Detect which cell encompasses the target text, then output its [x, y] center coordinate. 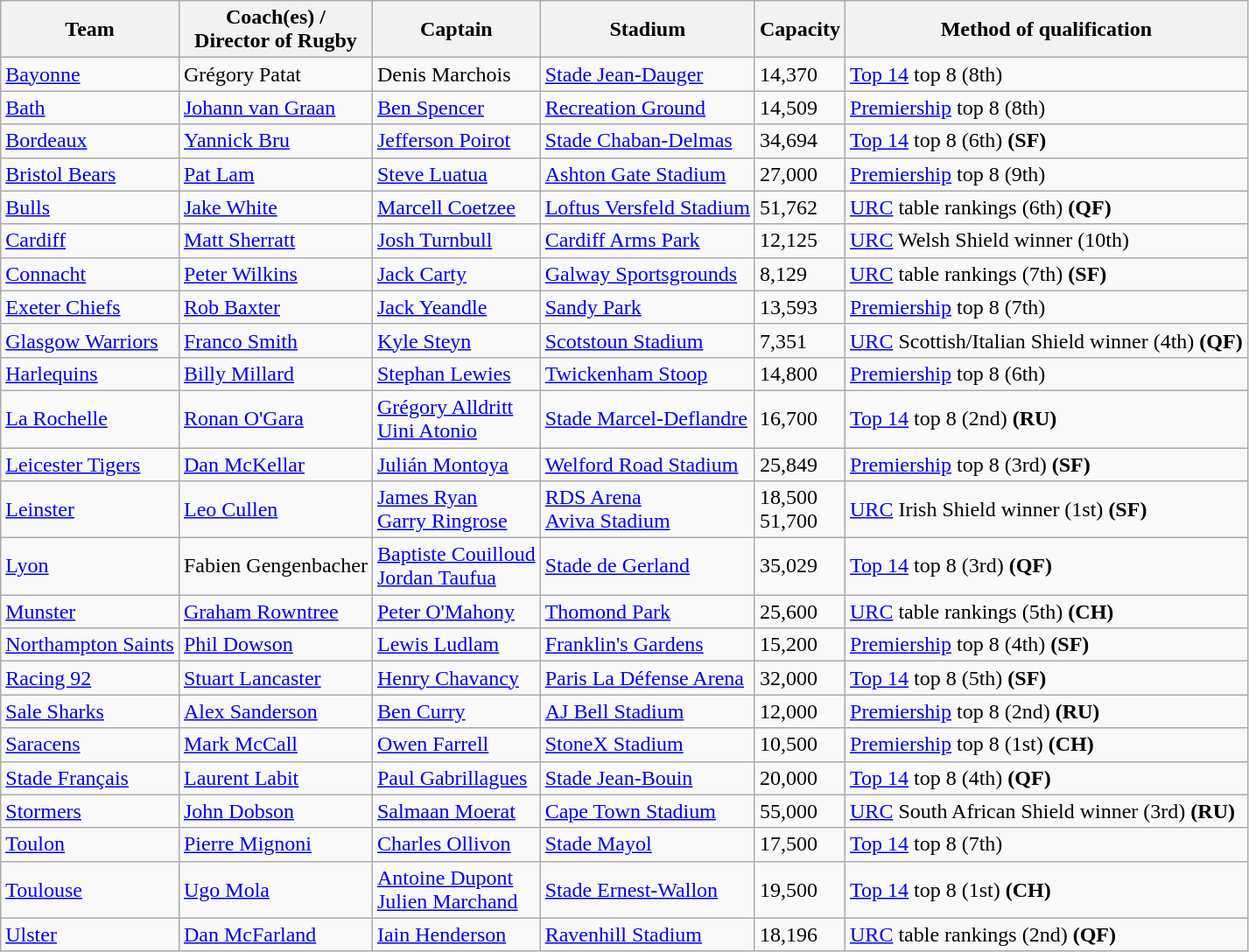
Toulouse [90, 889]
20,000 [800, 778]
55,000 [800, 811]
AJ Bell Stadium [648, 711]
Stade Chaban-Delmas [648, 141]
18,50051,700 [800, 509]
Loftus Versfeld Stadium [648, 207]
Bayonne [90, 74]
Top 14 top 8 (5th) (SF) [1047, 678]
Premiership top 8 (4th) (SF) [1047, 645]
35,029 [800, 567]
Premiership top 8 (3rd) (SF) [1047, 465]
Josh Turnbull [456, 241]
Iain Henderson [456, 934]
13,593 [800, 307]
Galway Sportsgrounds [648, 274]
Stadium [648, 30]
17,500 [800, 844]
Phil Dowson [275, 645]
Baptiste Couilloud Jordan Taufua [456, 567]
Racing 92 [90, 678]
8,129 [800, 274]
Charles Ollivon [456, 844]
Paris La Défense Arena [648, 678]
19,500 [800, 889]
URC table rankings (6th) (QF) [1047, 207]
Graham Rowntree [275, 612]
Top 14 top 8 (2nd) (RU) [1047, 418]
Leinster [90, 509]
12,000 [800, 711]
Premiership top 8 (7th) [1047, 307]
Jack Carty [456, 274]
Sandy Park [648, 307]
Pierre Mignoni [275, 844]
Owen Farrell [456, 745]
Premiership top 8 (2nd) (RU) [1047, 711]
Johann van Graan [275, 108]
John Dobson [275, 811]
Matt Sherratt [275, 241]
32,000 [800, 678]
15,200 [800, 645]
Grégory Alldritt Uini Atonio [456, 418]
Premiership top 8 (8th) [1047, 108]
Dan McKellar [275, 465]
10,500 [800, 745]
Toulon [90, 844]
Munster [90, 612]
Pat Lam [275, 174]
Peter Wilkins [275, 274]
Sale Sharks [90, 711]
Stade Marcel-Deflandre [648, 418]
Method of qualification [1047, 30]
Bordeaux [90, 141]
Ulster [90, 934]
Stormers [90, 811]
La Rochelle [90, 418]
URC table rankings (2nd) (QF) [1047, 934]
Top 14 top 8 (6th) (SF) [1047, 141]
Jack Yeandle [456, 307]
Kyle Steyn [456, 340]
14,370 [800, 74]
Yannick Bru [275, 141]
25,849 [800, 465]
Cardiff Arms Park [648, 241]
Thomond Park [648, 612]
Saracens [90, 745]
Dan McFarland [275, 934]
Mark McCall [275, 745]
Julián Montoya [456, 465]
Lyon [90, 567]
Premiership top 8 (9th) [1047, 174]
Rob Baxter [275, 307]
Alex Sanderson [275, 711]
Team [90, 30]
Antoine Dupont Julien Marchand [456, 889]
Glasgow Warriors [90, 340]
Coach(es) /Director of Rugby [275, 30]
Lewis Ludlam [456, 645]
Jake White [275, 207]
Premiership top 8 (1st) (CH) [1047, 745]
Peter O'Mahony [456, 612]
34,694 [800, 141]
Ronan O'Gara [275, 418]
27,000 [800, 174]
StoneX Stadium [648, 745]
Paul Gabrillagues [456, 778]
Bulls [90, 207]
51,762 [800, 207]
Northampton Saints [90, 645]
Stade Ernest-Wallon [648, 889]
12,125 [800, 241]
Capacity [800, 30]
Leo Cullen [275, 509]
Top 14 top 8 (7th) [1047, 844]
Top 14 top 8 (3rd) (QF) [1047, 567]
Henry Chavancy [456, 678]
URC Irish Shield winner (1st) (SF) [1047, 509]
18,196 [800, 934]
RDS ArenaAviva Stadium [648, 509]
Stade Jean-Dauger [648, 74]
Grégory Patat [275, 74]
Stade Mayol [648, 844]
Stuart Lancaster [275, 678]
Twickenham Stoop [648, 374]
25,600 [800, 612]
Leicester Tigers [90, 465]
URC table rankings (7th) (SF) [1047, 274]
URC Welsh Shield winner (10th) [1047, 241]
Laurent Labit [275, 778]
Top 14 top 8 (8th) [1047, 74]
Franklin's Gardens [648, 645]
Stade Français [90, 778]
Cape Town Stadium [648, 811]
Stephan Lewies [456, 374]
Franco Smith [275, 340]
Cardiff [90, 241]
Salmaan Moerat [456, 811]
14,509 [800, 108]
14,800 [800, 374]
Fabien Gengenbacher [275, 567]
Bristol Bears [90, 174]
Connacht [90, 274]
Stade Jean-Bouin [648, 778]
Ashton Gate Stadium [648, 174]
URC table rankings (5th) (CH) [1047, 612]
Marcell Coetzee [456, 207]
Harlequins [90, 374]
Jefferson Poirot [456, 141]
7,351 [800, 340]
Captain [456, 30]
James Ryan Garry Ringrose [456, 509]
Scotstoun Stadium [648, 340]
Top 14 top 8 (4th) (QF) [1047, 778]
Billy Millard [275, 374]
Ugo Mola [275, 889]
Premiership top 8 (6th) [1047, 374]
Steve Luatua [456, 174]
16,700 [800, 418]
Ravenhill Stadium [648, 934]
URC South African Shield winner (3rd) (RU) [1047, 811]
URC Scottish/Italian Shield winner (4th) (QF) [1047, 340]
Recreation Ground [648, 108]
Stade de Gerland [648, 567]
Welford Road Stadium [648, 465]
Ben Curry [456, 711]
Exeter Chiefs [90, 307]
Top 14 top 8 (1st) (CH) [1047, 889]
Ben Spencer [456, 108]
Bath [90, 108]
Denis Marchois [456, 74]
